From the cell containing the given text, extract its center point as [x, y] coordinate. 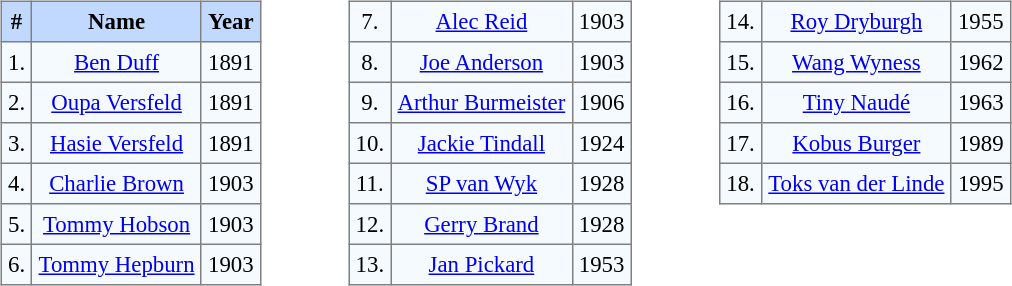
Wang Wyness [857, 62]
8. [370, 62]
# [16, 21]
Charlie Brown [116, 183]
2. [16, 102]
Tommy Hobson [116, 224]
9. [370, 102]
Roy Dryburgh [857, 21]
12. [370, 224]
5. [16, 224]
1995 [980, 183]
1. [16, 62]
Oupa Versfeld [116, 102]
14. [741, 21]
Tommy Hepburn [116, 264]
1906 [602, 102]
3. [16, 143]
Jan Pickard [482, 264]
Alec Reid [482, 21]
Jackie Tindall [482, 143]
7. [370, 21]
Tiny Naudé [857, 102]
1924 [602, 143]
11. [370, 183]
Kobus Burger [857, 143]
1963 [980, 102]
SP van Wyk [482, 183]
13. [370, 264]
Hasie Versfeld [116, 143]
18. [741, 183]
Name [116, 21]
1989 [980, 143]
Toks van der Linde [857, 183]
1955 [980, 21]
10. [370, 143]
Gerry Brand [482, 224]
16. [741, 102]
Ben Duff [116, 62]
15. [741, 62]
Arthur Burmeister [482, 102]
6. [16, 264]
4. [16, 183]
17. [741, 143]
Year [230, 21]
1953 [602, 264]
1962 [980, 62]
Joe Anderson [482, 62]
